Identify which cell holds the provided text, then report its [X, Y] central coordinate. 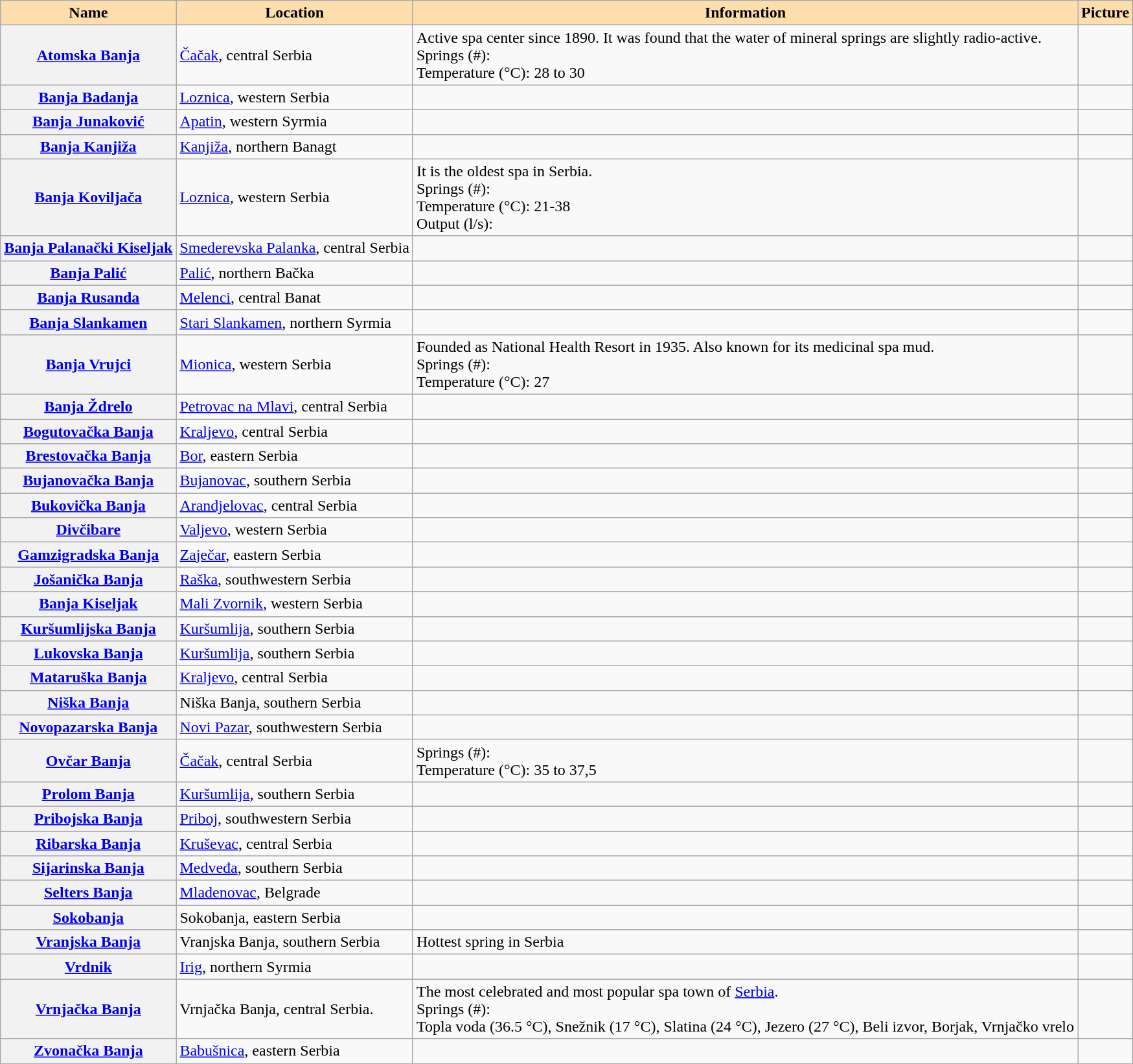
Babušnica, eastern Serbia [295, 1051]
Active spa center since 1890. It was found that the water of mineral springs are slightly radio-active. Springs (#):Temperature (°C): 28 to 30 [745, 55]
Niška Banja, southern Serbia [295, 702]
Ovčar Banja [88, 761]
Bogutovačka Banja [88, 431]
It is the oldest spa in Serbia. Springs (#):Temperature (°C): 21-38Output (l/s): [745, 197]
Location [295, 13]
Prolom Banja [88, 794]
Jošanička Banja [88, 579]
Banja Vrujci [88, 364]
Raška, southwestern Serbia [295, 579]
Sijarinska Banja [88, 868]
Banja Rusanda [88, 297]
Mladenovac, Belgrade [295, 893]
Banja Ždrelo [88, 406]
Mali Zvornik, western Serbia [295, 604]
Zaječar, eastern Serbia [295, 555]
Arandjelovac, central Serbia [295, 505]
Palić, northern Bačka [295, 273]
Sokobanja, eastern Serbia [295, 918]
Banja Koviljača [88, 197]
Melenci, central Banat [295, 297]
Novi Pazar, southwestern Serbia [295, 727]
Lukovska Banja [88, 653]
Petrovac na Mlavi, central Serbia [295, 406]
Irig, northern Syrmia [295, 967]
Vranjska Banja [88, 942]
Kuršumlijska Banja [88, 629]
Kruševac, central Serbia [295, 843]
Smederevska Palanka, central Serbia [295, 248]
Valjevo, western Serbia [295, 530]
Stari Slankamen, northern Syrmia [295, 322]
Vrnjačka Banja [88, 1009]
Bujanovac, southern Serbia [295, 481]
Picture [1105, 13]
Banja Kiseljak [88, 604]
Name [88, 13]
Niška Banja [88, 702]
Atomska Banja [88, 55]
Ribarska Banja [88, 843]
Banja Badanja [88, 97]
Medveđa, southern Serbia [295, 868]
Pribojska Banja [88, 818]
Hottest spring in Serbia [745, 942]
Information [745, 13]
Bukovička Banja [88, 505]
Bujanovačka Banja [88, 481]
Sokobanja [88, 918]
Vrnjačka Banja, central Serbia. [295, 1009]
Banja Kanjiža [88, 146]
Zvonačka Banja [88, 1051]
Banja Slankamen [88, 322]
Mataruška Banja [88, 678]
Novopazarska Banja [88, 727]
Founded as National Health Resort in 1935. Also known for its medicinal spa mud. Springs (#):Temperature (°C): 27 [745, 364]
Vrdnik [88, 967]
Divčibare [88, 530]
Banja Palić [88, 273]
Apatin, western Syrmia [295, 122]
Priboj, southwestern Serbia [295, 818]
Banja Palanački Kiseljak [88, 248]
Mionica, western Serbia [295, 364]
Gamzigradska Banja [88, 555]
Selters Banja [88, 893]
Bor, eastern Serbia [295, 456]
Kanjiža, northern Banagt [295, 146]
Brestovačka Banja [88, 456]
Springs (#):Temperature (°C): 35 to 37,5 [745, 761]
Banja Junaković [88, 122]
Vranjska Banja, southern Serbia [295, 942]
